Pinpoint the cell where the given text exists, returning its (x, y) midpoint coordinate. 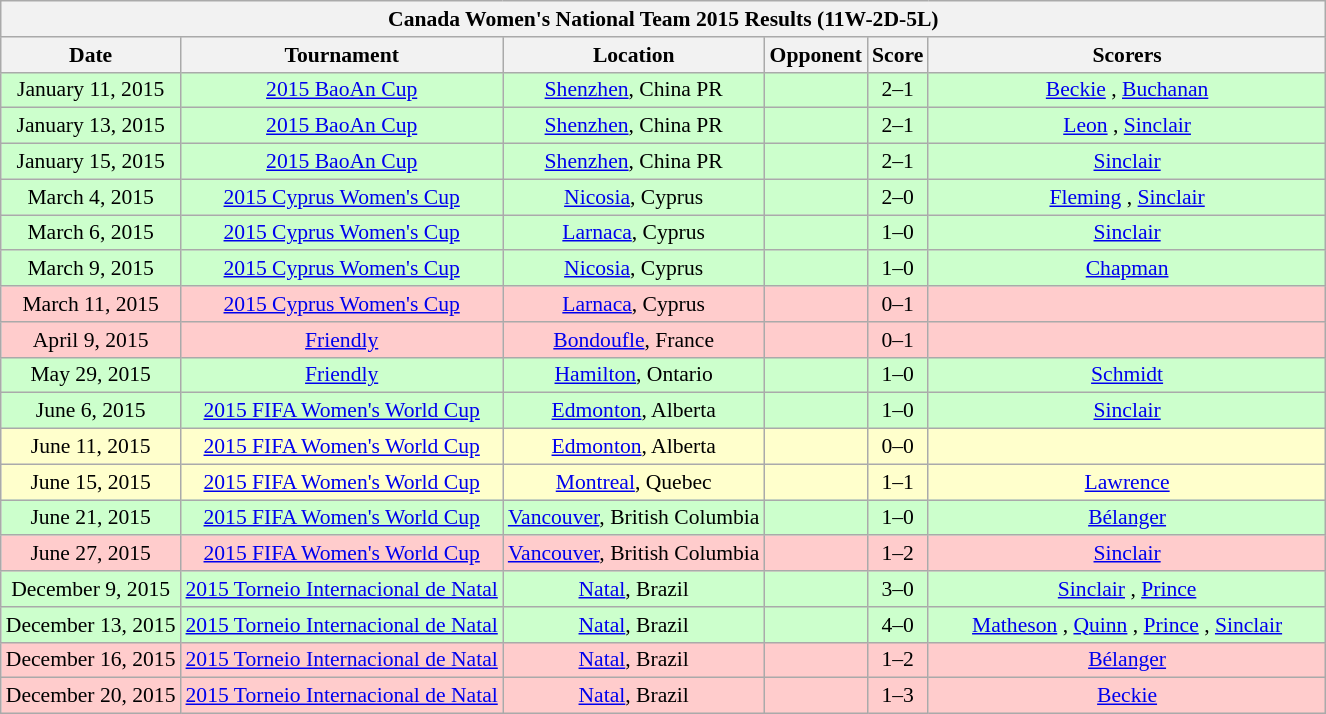
June 6, 2015 (91, 411)
Chapman (1127, 269)
Beckie (1127, 696)
Lawrence (1127, 482)
December 16, 2015 (91, 660)
June 15, 2015 (91, 482)
Montreal, Quebec (634, 482)
Canada Women's National Team 2015 Results (11W-2D-5L) (664, 19)
December 13, 2015 (91, 625)
Date (91, 55)
Leon , Sinclair (1127, 126)
Bondoufle, France (634, 340)
December 9, 2015 (91, 589)
April 9, 2015 (91, 340)
Hamilton, Ontario (634, 375)
March 11, 2015 (91, 304)
March 6, 2015 (91, 233)
Score (898, 55)
June 11, 2015 (91, 447)
Location (634, 55)
1–3 (898, 696)
June 27, 2015 (91, 554)
4–0 (898, 625)
January 15, 2015 (91, 162)
Beckie , Buchanan (1127, 90)
3–0 (898, 589)
Fleming , Sinclair (1127, 197)
June 21, 2015 (91, 518)
May 29, 2015 (91, 375)
0–0 (898, 447)
Tournament (342, 55)
Schmidt (1127, 375)
December 20, 2015 (91, 696)
January 13, 2015 (91, 126)
January 11, 2015 (91, 90)
Scorers (1127, 55)
2–0 (898, 197)
1–1 (898, 482)
Sinclair , Prince (1127, 589)
March 9, 2015 (91, 269)
Opponent (816, 55)
March 4, 2015 (91, 197)
Matheson , Quinn , Prince , Sinclair (1127, 625)
